Determine the (x, y) coordinate at the center of the cell enclosing the given text.  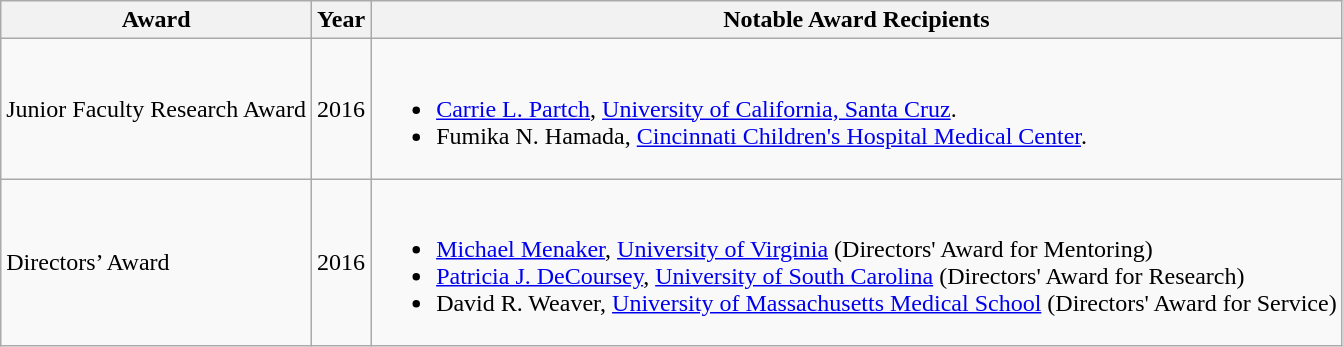
Notable Award Recipients (857, 20)
Carrie L. Partch, University of California, Santa Cruz.Fumika N. Hamada, Cincinnati Children's Hospital Medical Center. (857, 109)
Directors’ Award (156, 262)
Year (342, 20)
Award (156, 20)
Junior Faculty Research Award (156, 109)
